Detect which cell encompasses the target text, then output its (X, Y) center coordinate. 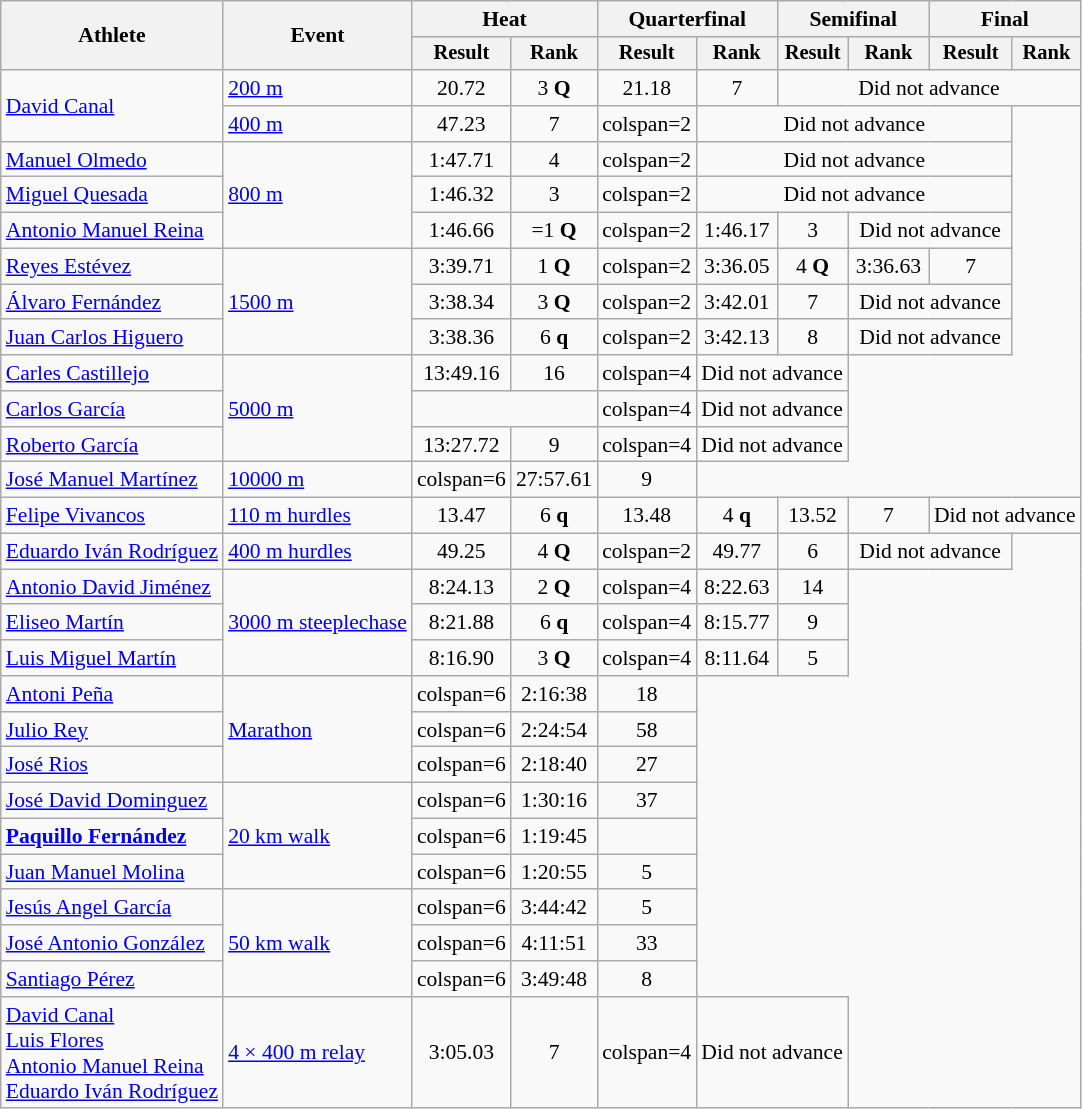
49.77 (736, 552)
José Rios (112, 765)
3:42.01 (736, 302)
3:49:48 (554, 979)
27 (646, 765)
Eliseo Martín (112, 623)
Final (1005, 19)
2 Q (554, 587)
13:27.72 (462, 445)
47.23 (462, 124)
13.52 (812, 516)
8:21.88 (462, 623)
Marathon (318, 730)
Eduardo Iván Rodríguez (112, 552)
8:11.64 (736, 658)
3:36.05 (736, 267)
Heat (504, 19)
Manuel Olmedo (112, 160)
20 km walk (318, 836)
1:30:16 (554, 801)
3:36.63 (888, 267)
3:38.36 (462, 338)
=1 Q (554, 231)
Roberto García (112, 445)
400 m (318, 124)
8:24.13 (462, 587)
58 (646, 730)
Carlos García (112, 409)
13:49.16 (462, 373)
3:38.34 (462, 302)
800 m (318, 196)
400 m hurdles (318, 552)
4 (554, 160)
Julio Rey (112, 730)
50 km walk (318, 944)
José Antonio González (112, 943)
110 m hurdles (318, 516)
1500 m (318, 302)
3:39.71 (462, 267)
1:20:55 (554, 872)
Antoni Peña (112, 694)
Luis Miguel Martín (112, 658)
Santiago Pérez (112, 979)
Juan Carlos Higuero (112, 338)
1 Q (554, 267)
2:18:40 (554, 765)
Juan Manuel Molina (112, 872)
Event (318, 36)
1:47.71 (462, 160)
Miguel Quesada (112, 195)
16 (554, 373)
6 (812, 552)
2:24:54 (554, 730)
3:44:42 (554, 908)
Jesús Angel García (112, 908)
3000 m steeplechase (318, 622)
5000 m (318, 408)
33 (646, 943)
Felipe Vivancos (112, 516)
1:46.66 (462, 231)
David Canal (112, 106)
13.48 (646, 516)
3:42.13 (736, 338)
13.47 (462, 516)
20.72 (462, 88)
49.25 (462, 552)
David CanalLuis FloresAntonio Manuel Reina Eduardo Iván Rodríguez (112, 1053)
1:46.17 (736, 231)
8:16.90 (462, 658)
21.18 (646, 88)
200 m (318, 88)
10000 m (318, 480)
3:05.03 (462, 1053)
José David Dominguez (112, 801)
Antonio David Jiménez (112, 587)
Álvaro Fernández (112, 302)
2:16:38 (554, 694)
Antonio Manuel Reina (112, 231)
Carles Castillejo (112, 373)
37 (646, 801)
Quarterfinal (687, 19)
Paquillo Fernández (112, 837)
18 (646, 694)
8:22.63 (736, 587)
4 q (736, 516)
1:19:45 (554, 837)
14 (812, 587)
Reyes Estévez (112, 267)
4 × 400 m relay (318, 1053)
8:15.77 (736, 623)
José Manuel Martínez (112, 480)
4:11:51 (554, 943)
1:46.32 (462, 195)
Athlete (112, 36)
Semifinal (853, 19)
27:57.61 (554, 480)
